For the text-containing cell, return its midpoint in (x, y) coordinate format. 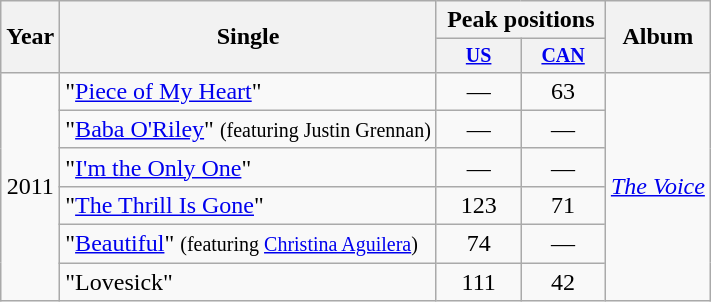
2011 (30, 186)
"Beautiful" (featuring Christina Aguilera) (248, 244)
63 (563, 91)
US (478, 56)
"Piece of My Heart" (248, 91)
71 (563, 205)
123 (478, 205)
Peak positions (520, 20)
Year (30, 37)
Album (658, 37)
111 (478, 282)
42 (563, 282)
"Baba O'Riley" (featuring Justin Grennan) (248, 129)
"Lovesick" (248, 282)
74 (478, 244)
Single (248, 37)
CAN (563, 56)
The Voice (658, 186)
"The Thrill Is Gone" (248, 205)
"I'm the Only One" (248, 167)
